Return (x, y) of the center of cell containing provided text 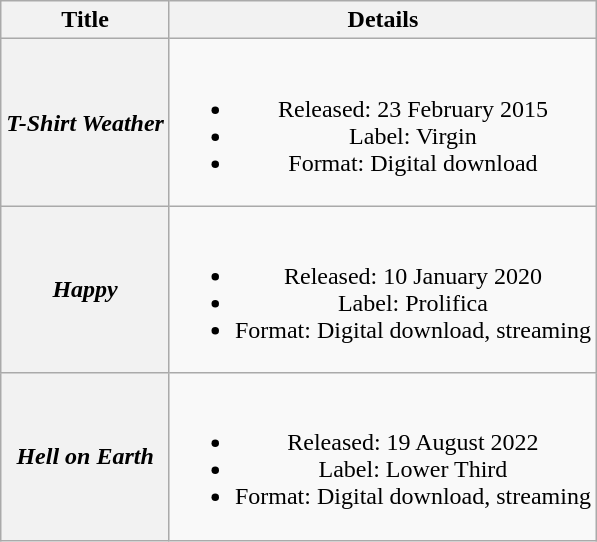
T-Shirt Weather (86, 122)
Released: 23 February 2015Label: VirginFormat: Digital download (382, 122)
Title (86, 20)
Released: 10 January 2020Label: ProlificaFormat: Digital download, streaming (382, 290)
Hell on Earth (86, 456)
Released: 19 August 2022Label: Lower ThirdFormat: Digital download, streaming (382, 456)
Happy (86, 290)
Details (382, 20)
